Determine the (x, y) coordinate at the center of the cell enclosing the given text.  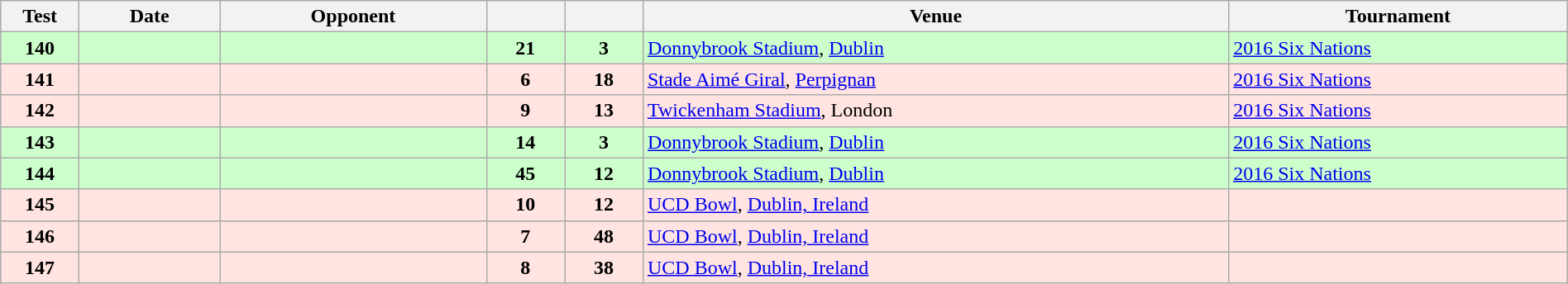
Stade Aimé Giral, Perpignan (935, 79)
21 (526, 48)
9 (526, 111)
Test (40, 17)
Twickenham Stadium, London (935, 111)
48 (604, 236)
14 (526, 142)
6 (526, 79)
Venue (935, 17)
Opponent (353, 17)
38 (604, 267)
146 (40, 236)
140 (40, 48)
145 (40, 205)
18 (604, 79)
8 (526, 267)
45 (526, 173)
10 (526, 205)
147 (40, 267)
Tournament (1398, 17)
Date (149, 17)
144 (40, 173)
13 (604, 111)
143 (40, 142)
142 (40, 111)
141 (40, 79)
7 (526, 236)
